From the cell containing the given text, extract its center point as (x, y) coordinate. 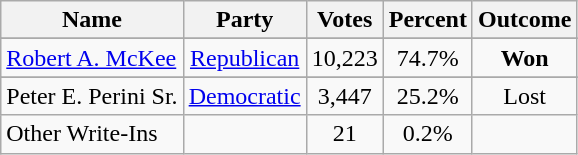
Peter E. Perini Sr. (92, 96)
21 (344, 134)
Robert A. McKee (92, 58)
10,223 (344, 58)
Other Write-Ins (92, 134)
Republican (244, 58)
0.2% (428, 134)
Votes (344, 20)
Democratic (244, 96)
74.7% (428, 58)
Name (92, 20)
Won (524, 58)
Percent (428, 20)
Lost (524, 96)
Outcome (524, 20)
25.2% (428, 96)
Party (244, 20)
3,447 (344, 96)
